Provide the (x, y) coordinate of the cell's center where the given text is located.  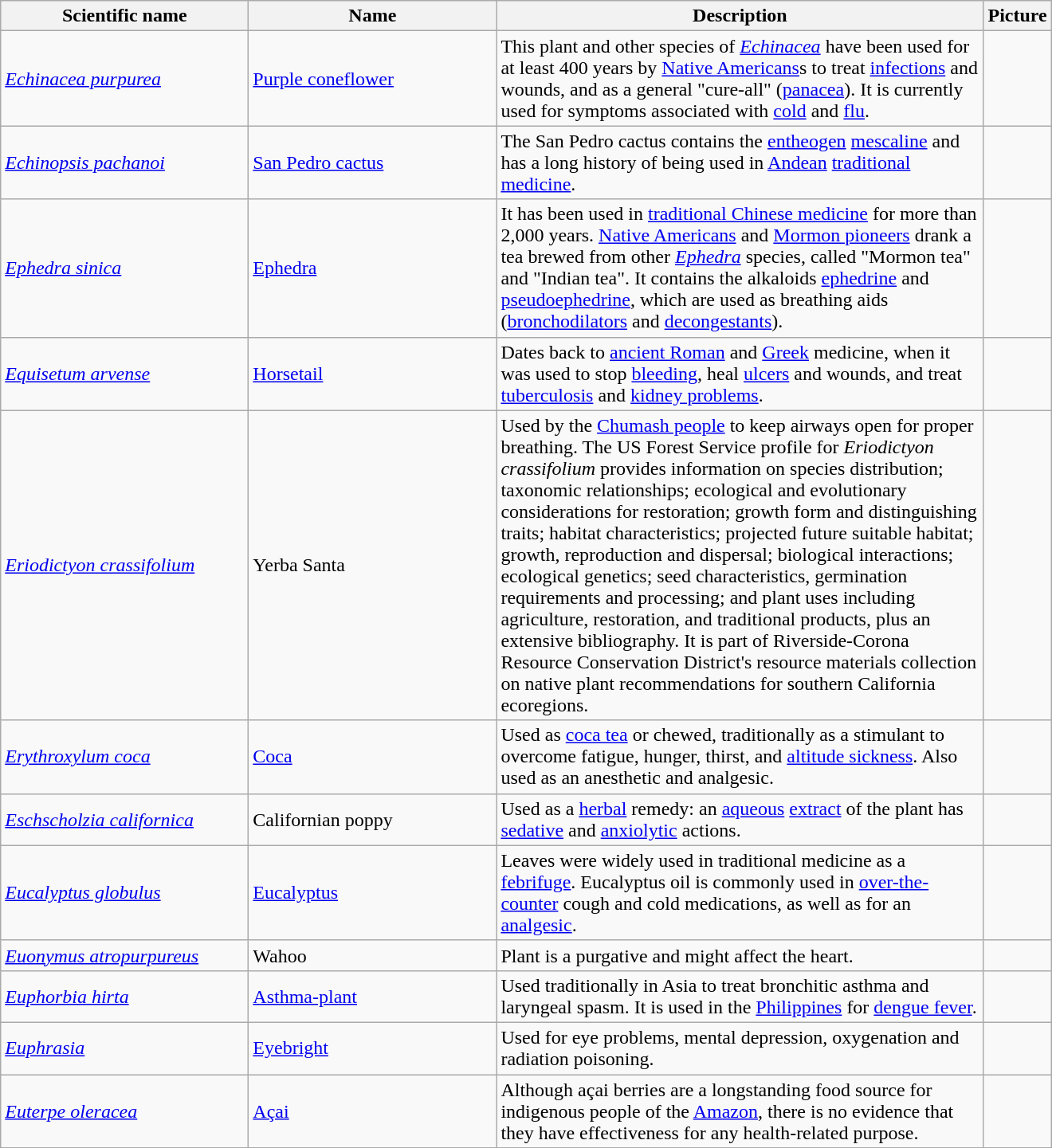
Wahoo (373, 955)
Echinacea purpurea (124, 78)
Used for eye problems, mental depression, oxygenation and radiation poisoning. (740, 1048)
Horsetail (373, 374)
Eucalyptus (373, 892)
The San Pedro cactus contains the entheogen mescaline and has a long history of being used in Andean traditional medicine. (740, 163)
Euterpe oleracea (124, 1111)
Erythroxylum coca (124, 757)
Plant is a purgative and might affect the heart. (740, 955)
Açai (373, 1111)
Californian poppy (373, 819)
Yerba Santa (373, 566)
Euonymus atropurpureus (124, 955)
Description (740, 16)
Equisetum arvense (124, 374)
Eucalyptus globulus (124, 892)
Scientific name (124, 16)
Coca (373, 757)
Ephedra sinica (124, 268)
Echinopsis pachanoi (124, 163)
Euphrasia (124, 1048)
Eyebright (373, 1048)
Asthma-plant (373, 996)
Picture (1017, 16)
Eriodictyon crassifolium (124, 566)
Used as a herbal remedy: an aqueous extract of the plant has sedative and anxiolytic actions. (740, 819)
Ephedra (373, 268)
Name (373, 16)
Euphorbia hirta (124, 996)
Used traditionally in Asia to treat bronchitic asthma and laryngeal spasm. It is used in the Philippines for dengue fever. (740, 996)
Purple coneflower (373, 78)
Eschscholzia californica (124, 819)
San Pedro cactus (373, 163)
